Provide the [X, Y] coordinate of the cell's center where the given text is located.  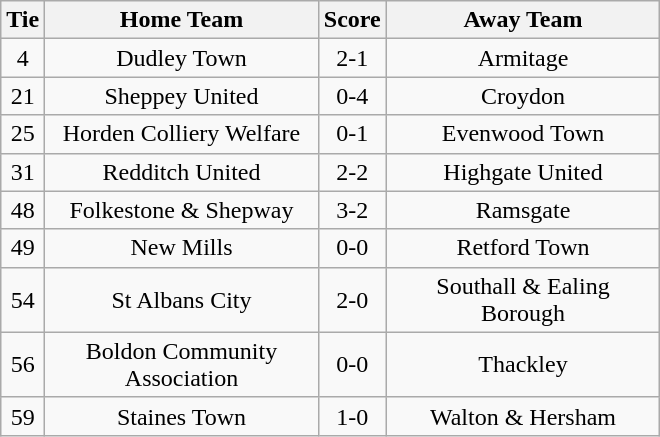
4 [23, 58]
21 [23, 96]
49 [23, 248]
Dudley Town [182, 58]
New Mills [182, 248]
Evenwood Town [523, 134]
Ramsgate [523, 210]
Folkestone & Shepway [182, 210]
56 [23, 364]
0-1 [352, 134]
2-0 [352, 300]
Tie [23, 20]
59 [23, 416]
Armitage [523, 58]
3-2 [352, 210]
1-0 [352, 416]
St Albans City [182, 300]
Southall & Ealing Borough [523, 300]
Boldon Community Association [182, 364]
0-4 [352, 96]
Croydon [523, 96]
Staines Town [182, 416]
31 [23, 172]
25 [23, 134]
Highgate United [523, 172]
Away Team [523, 20]
Walton & Hersham [523, 416]
Sheppey United [182, 96]
Home Team [182, 20]
Score [352, 20]
2-1 [352, 58]
54 [23, 300]
Retford Town [523, 248]
2-2 [352, 172]
Redditch United [182, 172]
Thackley [523, 364]
Horden Colliery Welfare [182, 134]
48 [23, 210]
